Identify which cell holds the provided text, then report its (x, y) central coordinate. 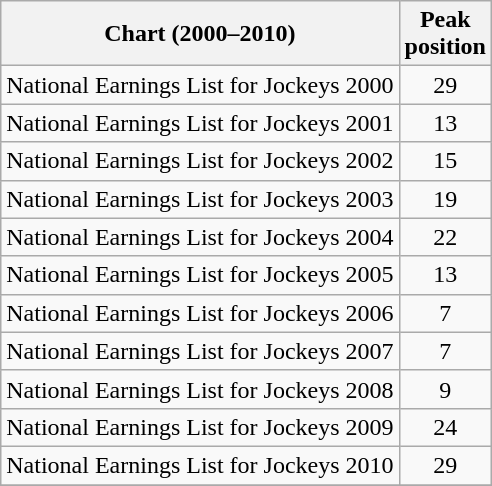
National Earnings List for Jockeys 2006 (200, 313)
National Earnings List for Jockeys 2008 (200, 389)
15 (445, 161)
Peakposition (445, 34)
22 (445, 237)
National Earnings List for Jockeys 2003 (200, 199)
National Earnings List for Jockeys 2009 (200, 427)
19 (445, 199)
Chart (2000–2010) (200, 34)
National Earnings List for Jockeys 2001 (200, 123)
National Earnings List for Jockeys 2000 (200, 85)
National Earnings List for Jockeys 2004 (200, 237)
National Earnings List for Jockeys 2002 (200, 161)
National Earnings List for Jockeys 2007 (200, 351)
National Earnings List for Jockeys 2005 (200, 275)
9 (445, 389)
National Earnings List for Jockeys 2010 (200, 465)
24 (445, 427)
